Detect which cell encompasses the target text, then output its (x, y) center coordinate. 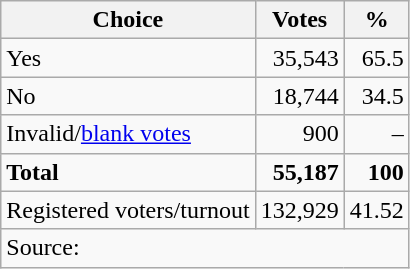
100 (376, 172)
900 (300, 134)
41.52 (376, 210)
35,543 (300, 58)
65.5 (376, 58)
No (128, 96)
– (376, 134)
Total (128, 172)
18,744 (300, 96)
34.5 (376, 96)
Source: (205, 248)
% (376, 20)
Choice (128, 20)
132,929 (300, 210)
Registered voters/turnout (128, 210)
55,187 (300, 172)
Invalid/blank votes (128, 134)
Yes (128, 58)
Votes (300, 20)
